From the cell containing the given text, extract its center point as [X, Y] coordinate. 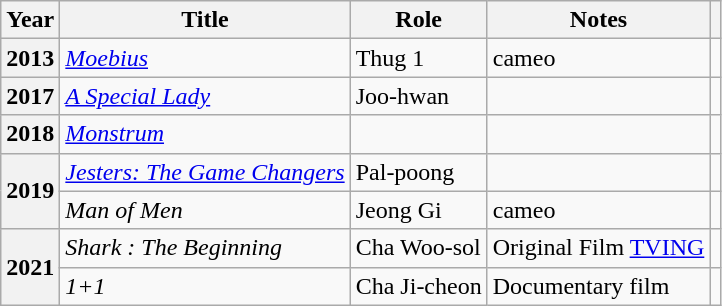
2021 [30, 267]
Thug 1 [418, 58]
2019 [30, 191]
Original Film TVING [598, 248]
Man of Men [205, 210]
Role [418, 20]
Joo-hwan [418, 96]
Title [205, 20]
2018 [30, 134]
A Special Lady [205, 96]
Jesters: The Game Changers [205, 172]
Cha Woo-sol [418, 248]
2013 [30, 58]
Pal-poong [418, 172]
Cha Ji-cheon [418, 286]
Moebius [205, 58]
2017 [30, 96]
Shark : The Beginning [205, 248]
Year [30, 20]
Jeong Gi [418, 210]
Documentary film [598, 286]
1+1 [205, 286]
Monstrum [205, 134]
Notes [598, 20]
